Locate the cell with the specified text and output its [X, Y] center coordinate. 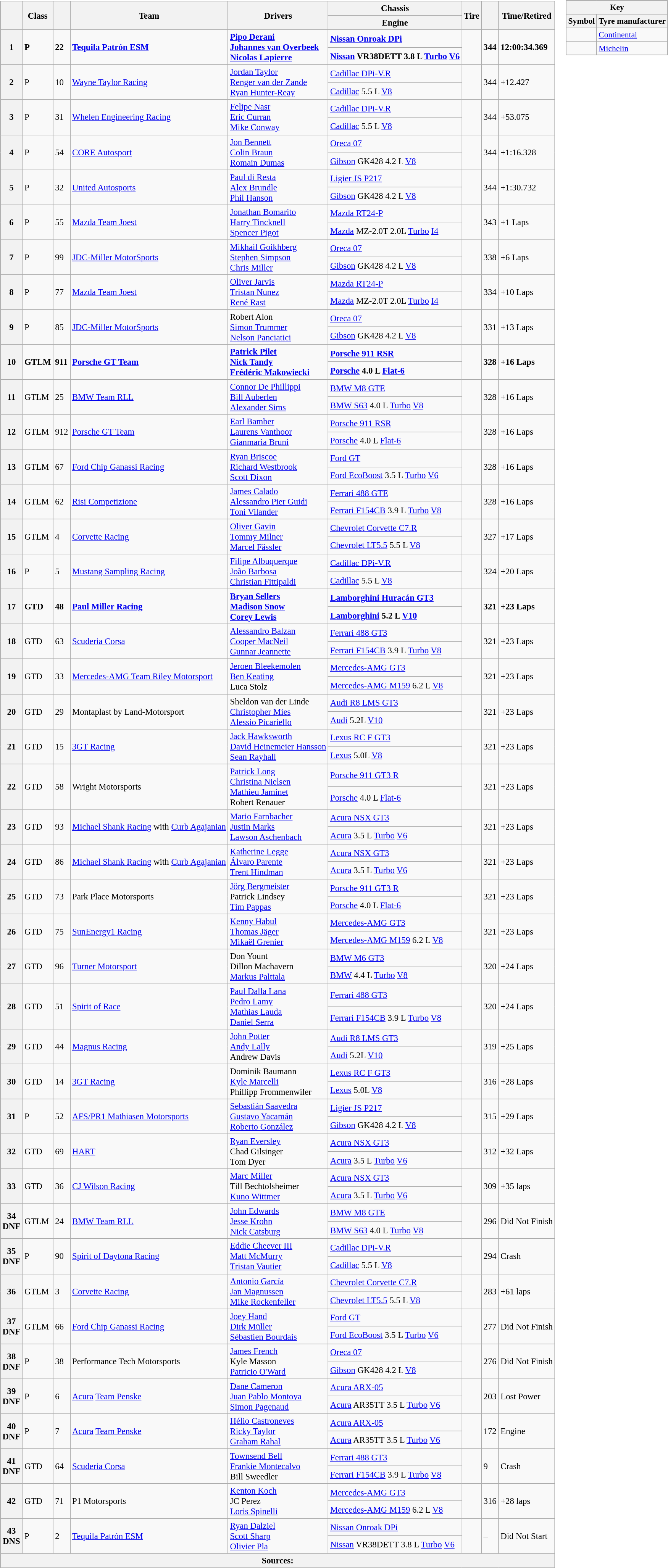
38DNF [11, 1361]
Tyre manufacturer [632, 21]
Dominik Baumann Kyle Marcelli Phillipp Frommenwiler [278, 1081]
+12.427 [527, 82]
Montaplast by Land-Motorsport [149, 711]
Jonathan Bomarito Harry Tincknell Spencer Pigot [278, 222]
26 [11, 931]
Tire [472, 15]
331 [490, 327]
54 [62, 152]
Don Yount Dillon Machavern Markus Palttala [278, 967]
Class [38, 15]
Pipo Derani Johannes van Overbeek Nicolas Lapierre [278, 47]
296 [490, 1222]
+61 laps [527, 1291]
62 [62, 502]
16 [11, 572]
+1:16.328 [527, 152]
Wright Motorsports [149, 787]
+1 Laps [527, 222]
+20 Laps [527, 572]
17 [11, 607]
Townsend Bell Frankie Montecalvo Bill Sweedler [278, 1466]
35DNF [11, 1256]
Michelin [632, 48]
Turner Motorsport [149, 967]
Magnus Racing [149, 1047]
Alessandro Balzan Cooper MacNeil Gunnar Jeannette [278, 641]
277 [490, 1326]
338 [490, 257]
77 [62, 292]
John Potter Andy Lally Andrew Davis [278, 1047]
64 [62, 1466]
Did Not Start [527, 1536]
+1:30.732 [527, 187]
21 [11, 746]
Lamborghini Huracán GT3 [395, 598]
Ryan Briscoe Richard Westbrook Scott Dixon [278, 467]
+29 Laps [527, 1117]
Chassis [395, 8]
James Calado Alessandro Pier Guidi Toni Vilander [278, 502]
23 [11, 827]
+28 laps [527, 1501]
Sheldon van der Linde Christopher Mies Alessio Picariello [278, 711]
+25 Laps [527, 1047]
319 [490, 1047]
Park Place Motorsports [149, 896]
276 [490, 1361]
Mustang Sampling Racing [149, 572]
BMW M6 GT3 [395, 958]
Team [149, 15]
12:00:34.369 [527, 47]
Connor De Phillippi Bill Auberlen Alexander Sims [278, 397]
– [490, 1536]
Time/Retired [527, 15]
172 [490, 1431]
86 [62, 862]
93 [62, 827]
Earl Bamber Laurens Vanthoor Gianmaria Bruni [278, 432]
Sebastián Saavedra Gustavo Yacamán Roberto González [278, 1117]
315 [490, 1117]
71 [62, 1501]
Paul Miller Racing [149, 607]
28 [11, 1007]
Lost Power [527, 1396]
Ryan Eversley Chad Gilsinger Tom Dyer [278, 1152]
Oliver Gavin Tommy Milner Marcel Fässler [278, 537]
67 [62, 467]
HART [149, 1152]
Sources: [278, 1561]
AFS/PR1 Mathiasen Motorsports [149, 1117]
Marc Miller Till Bechtolsheimer Kuno Wittmer [278, 1186]
312 [490, 1152]
1 [11, 47]
Jeroen Bleekemolen Ben Keating Luca Stolz [278, 677]
Lamborghini 5.2 L V10 [395, 616]
58 [62, 787]
Kenny Habul Thomas Jäger Mikaël Grenier [278, 931]
309 [490, 1186]
27 [11, 967]
43DNS [11, 1536]
CORE Autosport [149, 152]
13 [11, 467]
+17 Laps [527, 537]
Filipe Albuquerque João Barbosa Christian Fittipaldi [278, 572]
20 [11, 711]
SunEnergy1 Racing [149, 931]
44 [62, 1047]
327 [490, 537]
Key [617, 8]
Felipe Nasr Eric Curran Mike Conway [278, 117]
Mercedes-AMG Team Riley Motorsport [149, 677]
Patrick Long Christina Nielsen Mathieu Jaminet Robert Renauer [278, 787]
Risi Competizione [149, 502]
343 [490, 222]
19 [11, 677]
+10 Laps [527, 292]
Spirit of Race [149, 1007]
Drivers [278, 15]
283 [490, 1291]
12 [11, 432]
Kenton Koch JC Perez Loris Spinelli [278, 1501]
39DNF [11, 1396]
Jack Hawksworth David Heinemeier Hansson Sean Rayhall [278, 746]
Antonio García Jan Magnussen Mike Rockenfeller [278, 1291]
203 [490, 1396]
Jörg Bergmeister Patrick Lindsey Tim Pappas [278, 896]
+13 Laps [527, 327]
Dane Cameron Juan Pablo Montoya Simon Pagenaud [278, 1396]
Wayne Taylor Racing [149, 82]
55 [62, 222]
42 [11, 1501]
75 [62, 931]
+53.075 [527, 117]
+35 laps [527, 1186]
63 [62, 641]
911 [62, 362]
Jon Bennett Colin Braun Romain Dumas [278, 152]
Ferrari 488 GTE [395, 493]
BMW 4.4 L Turbo V8 [395, 975]
Spirit of Daytona Racing [149, 1256]
40DNF [11, 1431]
CJ Wilson Racing [149, 1186]
John Edwards Jesse Krohn Nick Catsburg [278, 1222]
+32 Laps [527, 1152]
Bryan Sellers Madison Snow Corey Lewis [278, 607]
Katherine Legge Álvaro Parente Trent Hindman [278, 862]
52 [62, 1117]
90 [62, 1256]
324 [490, 572]
Robert Alon Simon Trummer Nelson Panciatici [278, 327]
Oliver Jarvis Tristan Nunez René Rast [278, 292]
Paul Dalla Lana Pedro Lamy Mathias Lauda Daniel Serra [278, 1007]
8 [11, 292]
69 [62, 1152]
+6 Laps [527, 257]
Ryan Dalziel Scott Sharp Olivier Pla [278, 1536]
+28 Laps [527, 1081]
38 [62, 1361]
Patrick Pilet Nick Tandy Frédéric Makowiecki [278, 362]
11 [11, 397]
Mikhail Goikhberg Stephen Simpson Chris Miller [278, 257]
85 [62, 327]
912 [62, 432]
Eddie Cheever III Matt McMurry Tristan Vautier [278, 1256]
P1 Motorsports [149, 1501]
18 [11, 641]
Mario Farnbacher Justin Marks Lawson Aschenbach [278, 827]
99 [62, 257]
Jordan Taylor Renger van der Zande Ryan Hunter-Reay [278, 82]
37DNF [11, 1326]
Symbol [582, 21]
Joey Hand Dirk Müller Sébastien Bourdais [278, 1326]
34DNF [11, 1222]
Whelen Engineering Racing [149, 117]
51 [62, 1007]
41DNF [11, 1466]
334 [490, 292]
Continental [632, 35]
Paul di Resta Alex Brundle Phil Hanson [278, 187]
Performance Tech Motorsports [149, 1361]
United Autosports [149, 187]
James French Kyle Masson Patricio O'Ward [278, 1361]
73 [62, 896]
294 [490, 1256]
66 [62, 1326]
48 [62, 607]
30 [11, 1081]
96 [62, 967]
Hélio Castroneves Ricky Taylor Graham Rahal [278, 1431]
